For the text-containing cell, return its midpoint in (x, y) coordinate format. 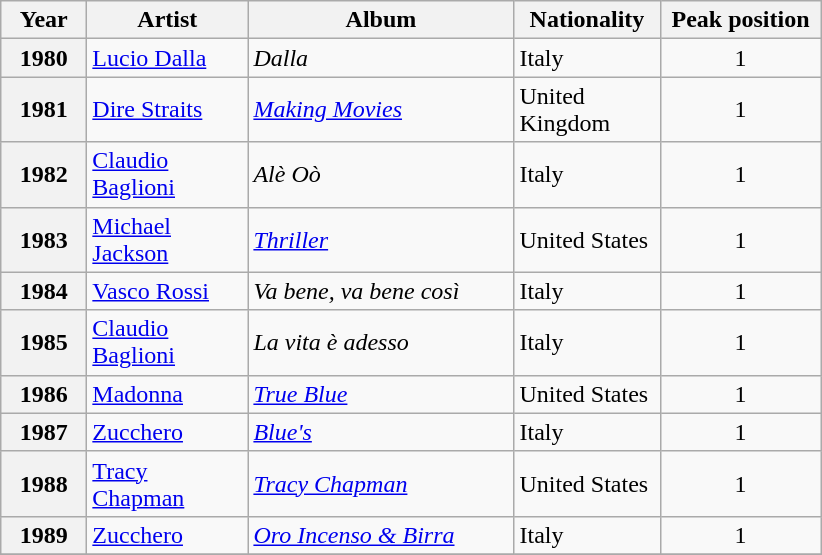
True Blue (381, 394)
1984 (44, 291)
United Kingdom (587, 110)
1988 (44, 484)
Lucio Dalla (168, 58)
Dire Straits (168, 110)
1982 (44, 174)
Thriller (381, 240)
1985 (44, 342)
1981 (44, 110)
Michael Jackson (168, 240)
Vasco Rossi (168, 291)
Dalla (381, 58)
Alè Oò (381, 174)
Va bene, va bene così (381, 291)
Year (44, 20)
1980 (44, 58)
Album (381, 20)
Peak position (740, 20)
Oro Incenso & Birra (381, 535)
1989 (44, 535)
1986 (44, 394)
Nationality (587, 20)
1983 (44, 240)
Blue's (381, 432)
Madonna (168, 394)
Making Movies (381, 110)
1987 (44, 432)
La vita è adesso (381, 342)
Artist (168, 20)
